Detect which cell encompasses the target text, then output its (x, y) center coordinate. 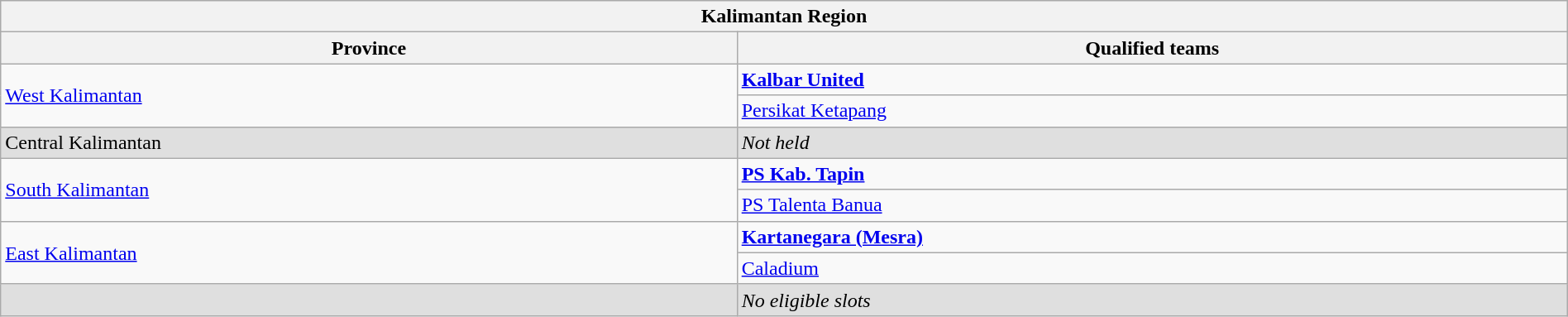
Central Kalimantan (369, 142)
Kalbar United (1152, 79)
East Kalimantan (369, 252)
Province (369, 48)
Caladium (1152, 268)
Not held (1152, 142)
South Kalimantan (369, 190)
PS Talenta Banua (1152, 205)
Persikat Ketapang (1152, 111)
Kartanegara (Mesra) (1152, 237)
Kalimantan Region (784, 17)
West Kalimantan (369, 95)
Qualified teams (1152, 48)
No eligible slots (1152, 300)
PS Kab. Tapin (1152, 174)
